Provide the [X, Y] coordinate of the cell's center where the given text is located.  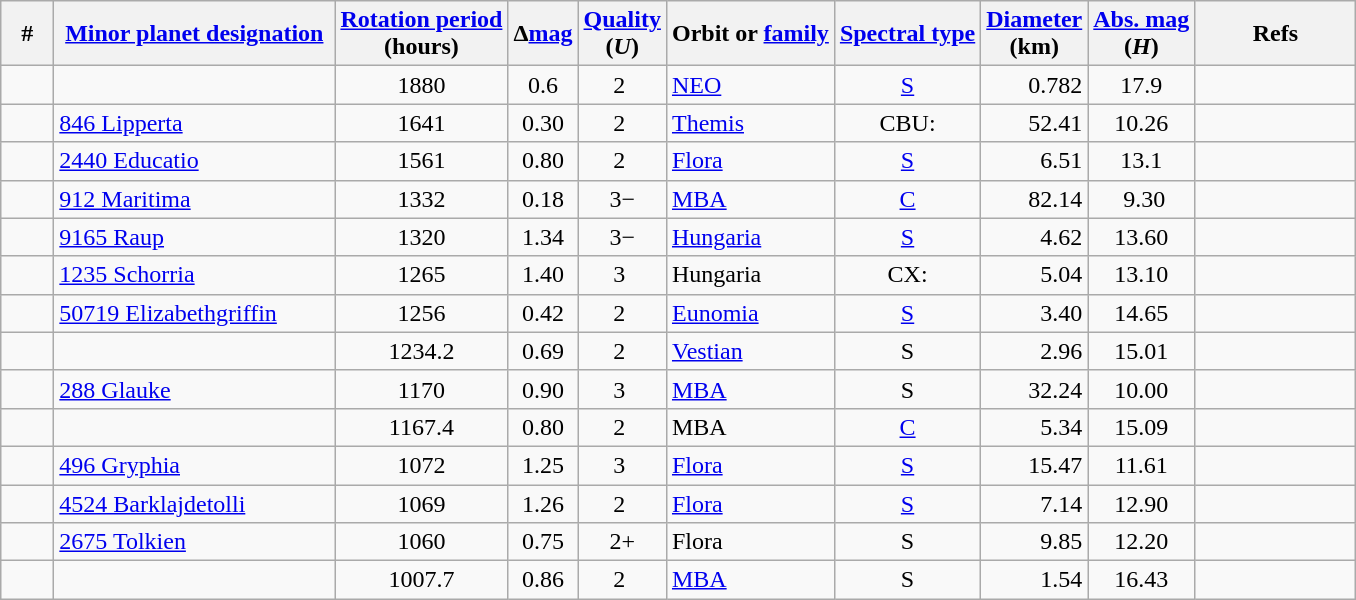
4.62 [1034, 237]
11.61 [1142, 465]
0.90 [543, 389]
Abs. mag(H) [1142, 34]
912 Maritima [194, 199]
15.01 [1142, 351]
0.6 [543, 85]
Eunomia [750, 313]
# [28, 34]
2+ [622, 542]
16.43 [1142, 580]
10.00 [1142, 389]
CX: [907, 275]
15.47 [1034, 465]
288 Glauke [194, 389]
Diameter(km) [1034, 34]
50719 Elizabethgriffin [194, 313]
1256 [422, 313]
1060 [422, 542]
7.14 [1034, 503]
12.20 [1142, 542]
13.1 [1142, 161]
1880 [422, 85]
5.34 [1034, 427]
15.09 [1142, 427]
0.75 [543, 542]
13.60 [1142, 237]
NEO [750, 85]
12.90 [1142, 503]
82.14 [1034, 199]
9165 Raup [194, 237]
1170 [422, 389]
1.40 [543, 275]
Quality(U) [622, 34]
14.65 [1142, 313]
CBU: [907, 123]
1320 [422, 237]
Minor planet designation [194, 34]
32.24 [1034, 389]
2.96 [1034, 351]
0.42 [543, 313]
9.85 [1034, 542]
10.26 [1142, 123]
1069 [422, 503]
1.26 [543, 503]
Vestian [750, 351]
13.10 [1142, 275]
5.04 [1034, 275]
1.54 [1034, 580]
Δmag [543, 34]
Orbit or family [750, 34]
1265 [422, 275]
1332 [422, 199]
0.30 [543, 123]
0.86 [543, 580]
0.18 [543, 199]
1561 [422, 161]
1234.2 [422, 351]
Refs [1276, 34]
Themis [750, 123]
1072 [422, 465]
0.69 [543, 351]
846 Lipperta [194, 123]
Rotation period(hours) [422, 34]
9.30 [1142, 199]
1.34 [543, 237]
1167.4 [422, 427]
4524 Barklajdetolli [194, 503]
1007.7 [422, 580]
3.40 [1034, 313]
6.51 [1034, 161]
1.25 [543, 465]
496 Gryphia [194, 465]
Spectral type [907, 34]
2440 Educatio [194, 161]
17.9 [1142, 85]
2675 Tolkien [194, 542]
1641 [422, 123]
52.41 [1034, 123]
0.782 [1034, 85]
1235 Schorria [194, 275]
